Return [x, y] of the center of cell containing provided text 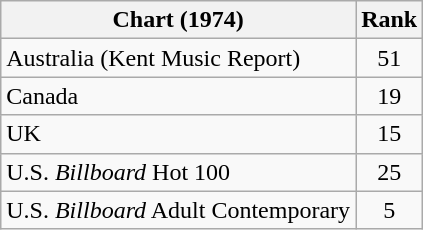
19 [390, 96]
5 [390, 210]
U.S. Billboard Hot 100 [178, 172]
Canada [178, 96]
25 [390, 172]
Rank [390, 20]
51 [390, 58]
UK [178, 134]
Chart (1974) [178, 20]
Australia (Kent Music Report) [178, 58]
15 [390, 134]
U.S. Billboard Adult Contemporary [178, 210]
